Locate the cell with the specified text and output its (x, y) center coordinate. 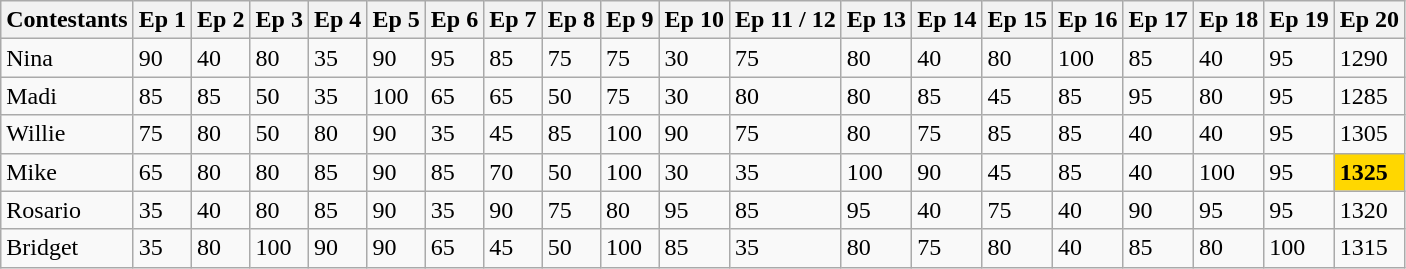
Ep 7 (513, 20)
Ep 4 (337, 20)
Ep 19 (1299, 20)
Ep 17 (1158, 20)
Ep 8 (571, 20)
Ep 5 (396, 20)
Ep 1 (162, 20)
Ep 11 / 12 (785, 20)
70 (513, 172)
Contestants (67, 20)
Nina (67, 58)
Ep 9 (630, 20)
Willie (67, 134)
Ep 16 (1088, 20)
Ep 6 (454, 20)
1305 (1369, 134)
1290 (1369, 58)
1285 (1369, 96)
Ep 14 (947, 20)
Rosario (67, 210)
Mike (67, 172)
Ep 10 (694, 20)
Madi (67, 96)
1325 (1369, 172)
Bridget (67, 248)
Ep 20 (1369, 20)
Ep 15 (1017, 20)
Ep 3 (279, 20)
Ep 18 (1228, 20)
Ep 13 (876, 20)
1320 (1369, 210)
Ep 2 (221, 20)
1315 (1369, 248)
